Provide the (x, y) coordinate of the cell's center where the given text is located.  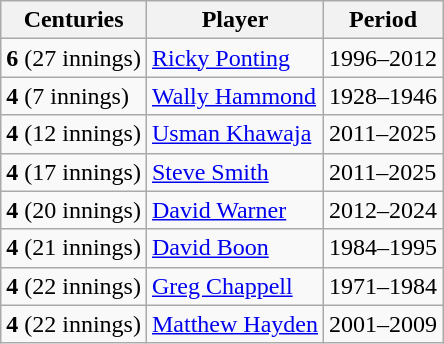
Usman Khawaja (234, 134)
Ricky Ponting (234, 58)
4 (17 innings) (74, 172)
Period (384, 20)
2012–2024 (384, 210)
2001–2009 (384, 324)
4 (7 innings) (74, 96)
David Warner (234, 210)
Steve Smith (234, 172)
Wally Hammond (234, 96)
4 (12 innings) (74, 134)
1984–1995 (384, 248)
4 (20 innings) (74, 210)
1928–1946 (384, 96)
6 (27 innings) (74, 58)
Centuries (74, 20)
1996–2012 (384, 58)
Player (234, 20)
4 (21 innings) (74, 248)
1971–1984 (384, 286)
Greg Chappell (234, 286)
David Boon (234, 248)
Matthew Hayden (234, 324)
